For the text-containing cell, return its midpoint in [x, y] coordinate format. 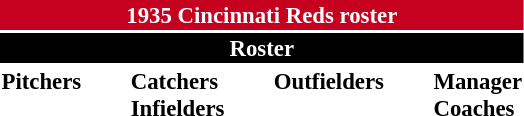
1935 Cincinnati Reds roster [262, 15]
Roster [262, 48]
